From the cell containing the given text, extract its center point as [x, y] coordinate. 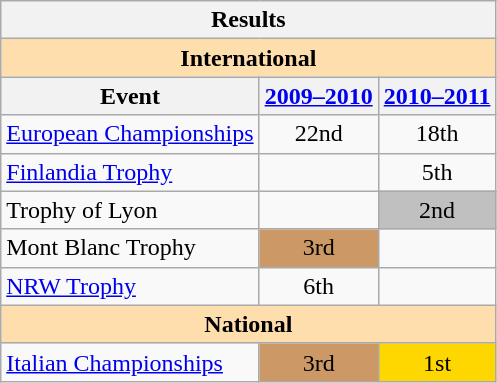
Mont Blanc Trophy [130, 248]
5th [437, 172]
Italian Championships [130, 362]
22nd [318, 134]
Finlandia Trophy [130, 172]
International [248, 58]
18th [437, 134]
Results [248, 20]
1st [437, 362]
NRW Trophy [130, 286]
2010–2011 [437, 96]
Trophy of Lyon [130, 210]
Event [130, 96]
2nd [437, 210]
National [248, 324]
6th [318, 286]
European Championships [130, 134]
2009–2010 [318, 96]
